Detect which cell encompasses the target text, then output its (X, Y) center coordinate. 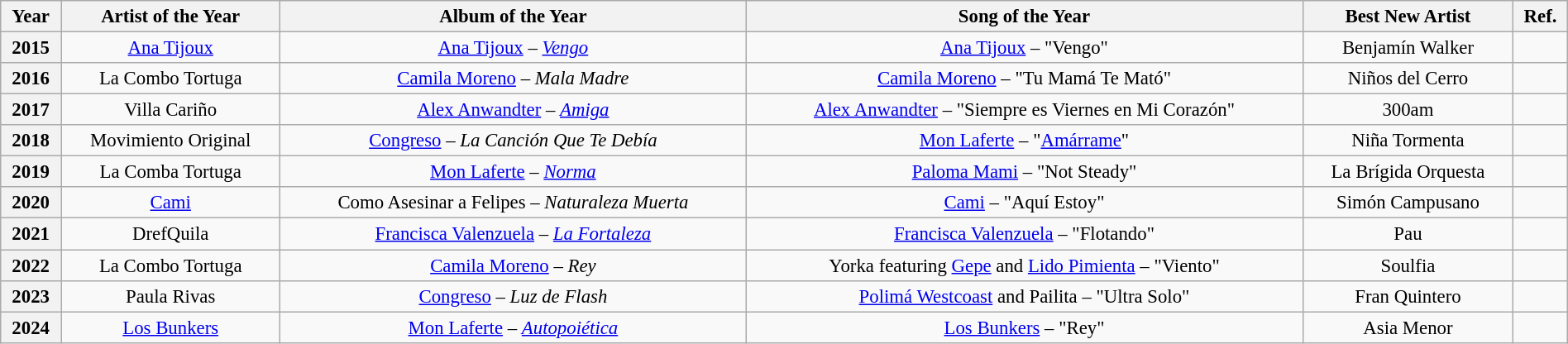
Yorka featuring Gepe and Lido Pimienta – "Viento" (1024, 265)
Paloma Mami – "Not Steady" (1024, 172)
Pau (1408, 234)
Mon Laferte – Norma (513, 172)
Best New Artist (1408, 17)
2022 (31, 265)
2021 (31, 234)
2019 (31, 172)
Fran Quintero (1408, 296)
300am (1408, 110)
Polimá Westcoast and Pailita – "Ultra Solo" (1024, 296)
Year (31, 17)
Francisca Valenzuela – "Flotando" (1024, 234)
Soulfia (1408, 265)
Simón Campusano (1408, 203)
Niños del Cerro (1408, 79)
Camila Moreno – Mala Madre (513, 79)
Francisca Valenzuela – La Fortaleza (513, 234)
2023 (31, 296)
Asia Menor (1408, 327)
Niña Tormenta (1408, 141)
Los Bunkers (170, 327)
Congreso – Luz de Flash (513, 296)
2015 (31, 48)
Cami (170, 203)
Artist of the Year (170, 17)
Paula Rivas (170, 296)
La Brígida Orquesta (1408, 172)
Mon Laferte – "Amárrame" (1024, 141)
Ana Tijoux (170, 48)
Movimiento Original (170, 141)
Villa Cariño (170, 110)
Ana Tijoux – Vengo (513, 48)
Alex Anwandter – Amiga (513, 110)
Song of the Year (1024, 17)
Album of the Year (513, 17)
2024 (31, 327)
2016 (31, 79)
Como Asesinar a Felipes – Naturaleza Muerta (513, 203)
DrefQuila (170, 234)
2020 (31, 203)
2018 (31, 141)
Congreso – La Canción Que Te Debía (513, 141)
Ana Tijoux – "Vengo" (1024, 48)
Alex Anwandter – "Siempre es Viernes en Mi Corazón" (1024, 110)
Mon Laferte – Autopoiética (513, 327)
La Comba Tortuga (170, 172)
Los Bunkers – "Rey" (1024, 327)
Camila Moreno – Rey (513, 265)
Ref. (1540, 17)
Camila Moreno – "Tu Mamá Te Mató" (1024, 79)
Benjamín Walker (1408, 48)
Cami – "Aquí Estoy" (1024, 203)
2017 (31, 110)
